Search for the cell housing the specified text and yield its [x, y] center coordinate. 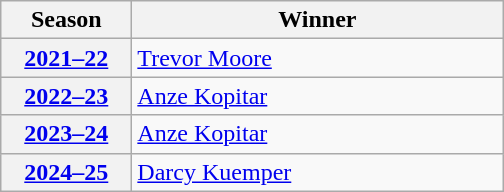
2021–22 [66, 58]
Season [66, 20]
2024–25 [66, 172]
Darcy Kuemper [318, 172]
2022–23 [66, 96]
Winner [318, 20]
2023–24 [66, 134]
Trevor Moore [318, 58]
